Capture the cell that displays the provided text and extract its [X, Y] central coordinate. 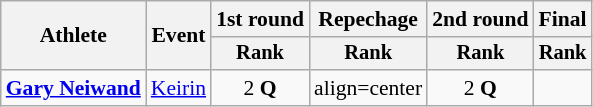
Gary Neiwand [74, 88]
Repechage [368, 19]
1st round [260, 19]
Final [563, 19]
Event [178, 36]
Keirin [178, 88]
2nd round [480, 19]
Athlete [74, 36]
align=center [368, 88]
